Return [x, y] of the center of cell containing provided text 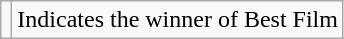
Indicates the winner of Best Film [178, 20]
